Capture the cell that displays the provided text and extract its (x, y) central coordinate. 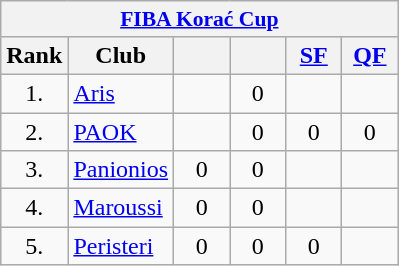
3. (34, 170)
Panionios (121, 170)
Maroussi (121, 208)
Peristeri (121, 246)
4. (34, 208)
Club (121, 55)
PAOK (121, 131)
5. (34, 246)
SF (314, 55)
Aris (121, 93)
Rank (34, 55)
1. (34, 93)
FIBA Korać Cup (200, 19)
2. (34, 131)
QF (370, 55)
